From the cell containing the given text, extract its center point as (x, y) coordinate. 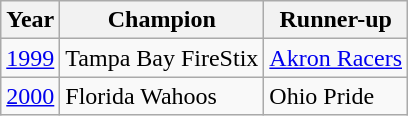
Year (30, 20)
Champion (162, 20)
Akron Racers (336, 58)
1999 (30, 58)
Tampa Bay FireStix (162, 58)
Florida Wahoos (162, 96)
Runner-up (336, 20)
2000 (30, 96)
Ohio Pride (336, 96)
